For the text-containing cell, return its midpoint in (x, y) coordinate format. 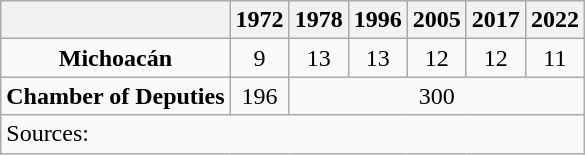
2005 (436, 20)
Michoacán (116, 58)
2017 (496, 20)
11 (554, 58)
1996 (378, 20)
300 (436, 96)
Chamber of Deputies (116, 96)
9 (260, 58)
2022 (554, 20)
1972 (260, 20)
Sources: (293, 134)
196 (260, 96)
1978 (318, 20)
